Capture the cell that displays the provided text and extract its (x, y) central coordinate. 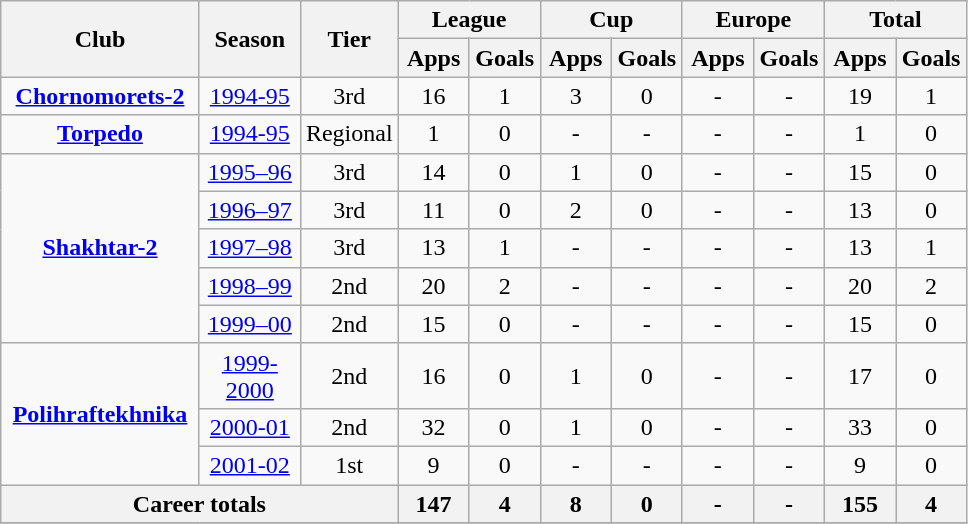
1996–97 (250, 210)
Chornomorets-2 (100, 96)
1999–00 (250, 324)
Europe (753, 20)
1999-2000 (250, 376)
147 (434, 503)
32 (434, 427)
Regional (349, 134)
Career totals (200, 503)
17 (860, 376)
1998–99 (250, 286)
Club (100, 39)
8 (576, 503)
2000-01 (250, 427)
14 (434, 172)
19 (860, 96)
Shakhtar-2 (100, 248)
1st (349, 465)
Season (250, 39)
Tier (349, 39)
1995–96 (250, 172)
Total (895, 20)
Polihraftekhnika (100, 414)
2001-02 (250, 465)
3 (576, 96)
33 (860, 427)
Cup (611, 20)
11 (434, 210)
1997–98 (250, 248)
155 (860, 503)
Torpedo (100, 134)
League (469, 20)
